From the cell containing the given text, extract its center point as [X, Y] coordinate. 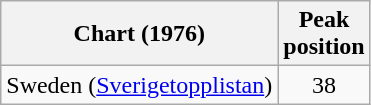
Peakposition [324, 34]
Chart (1976) [140, 34]
38 [324, 85]
Sweden (Sverigetopplistan) [140, 85]
